Extract the [x, y] coordinate from the center of the cell holding the provided text.  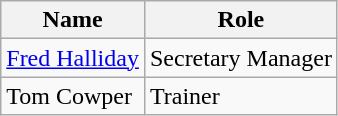
Role [240, 20]
Trainer [240, 96]
Fred Halliday [73, 58]
Secretary Manager [240, 58]
Tom Cowper [73, 96]
Name [73, 20]
